Detect which cell encompasses the target text, then output its (x, y) center coordinate. 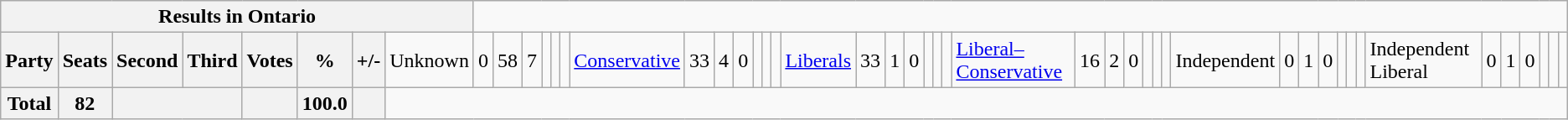
Independent (1225, 60)
7 (533, 60)
Unknown (430, 60)
Votes (270, 60)
2 (1114, 60)
Results in Ontario (238, 17)
4 (724, 60)
Third (213, 60)
Independent Liberal (1424, 60)
16 (1091, 60)
Seats (85, 60)
58 (508, 60)
Liberal–Conservative (1014, 60)
% (325, 60)
Liberals (818, 60)
Second (147, 60)
100.0 (325, 103)
Total (29, 103)
+/- (369, 60)
82 (85, 103)
Conservative (627, 60)
Party (29, 60)
